Find where the given text appears and provide that cell's center as [x, y] coordinate. 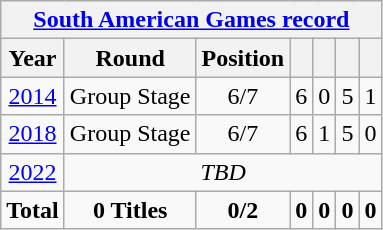
2014 [33, 96]
0/2 [243, 210]
Position [243, 58]
2022 [33, 172]
Total [33, 210]
0 Titles [130, 210]
2018 [33, 134]
TBD [223, 172]
Round [130, 58]
Year [33, 58]
South American Games record [192, 20]
